Return the [x, y] coordinate for the center point of the cell that contains the specified text.  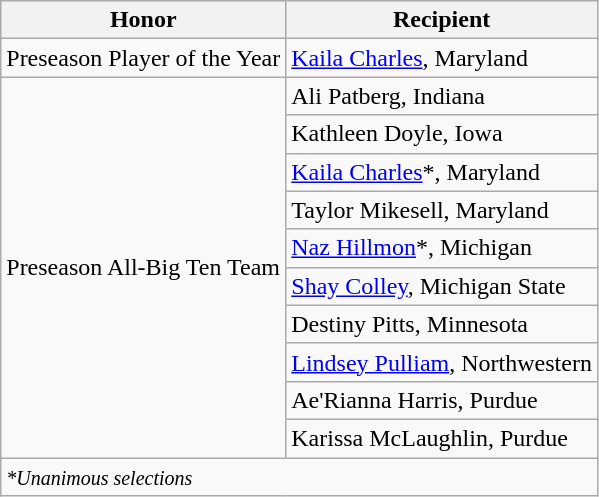
Taylor Mikesell, Maryland [442, 210]
Preseason Player of the Year [144, 58]
Honor [144, 20]
Ali Patberg, Indiana [442, 96]
*Unanimous selections [300, 477]
Kaila Charles, Maryland [442, 58]
Naz Hillmon*, Michigan [442, 248]
Destiny Pitts, Minnesota [442, 324]
Karissa McLaughlin, Purdue [442, 438]
Kaila Charles*, Maryland [442, 172]
Kathleen Doyle, Iowa [442, 134]
Shay Colley, Michigan State [442, 286]
Ae'Rianna Harris, Purdue [442, 400]
Lindsey Pulliam, Northwestern [442, 362]
Preseason All-Big Ten Team [144, 268]
Recipient [442, 20]
